Identify which cell holds the provided text, then report its [X, Y] central coordinate. 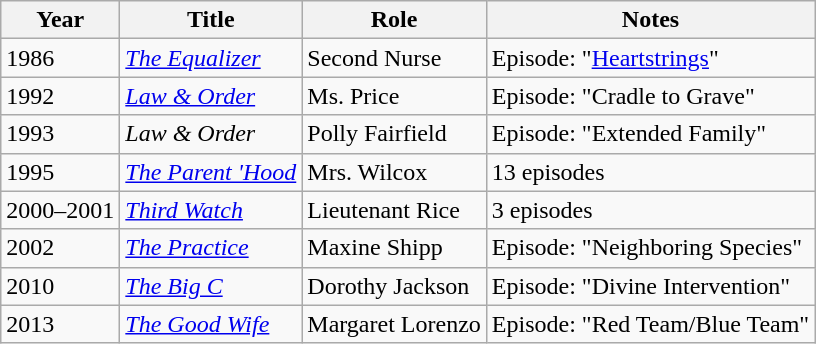
The Good Wife [211, 324]
1995 [60, 172]
Polly Fairfield [394, 134]
Dorothy Jackson [394, 286]
Episode: "Extended Family" [650, 134]
2013 [60, 324]
Lieutenant Rice [394, 210]
The Practice [211, 248]
Ms. Price [394, 96]
1993 [60, 134]
Notes [650, 20]
Role [394, 20]
Year [60, 20]
Third Watch [211, 210]
13 episodes [650, 172]
The Equalizer [211, 58]
Maxine Shipp [394, 248]
Episode: "Red Team/Blue Team" [650, 324]
2010 [60, 286]
Episode: "Neighboring Species" [650, 248]
Second Nurse [394, 58]
The Parent 'Hood [211, 172]
2000–2001 [60, 210]
The Big C [211, 286]
Mrs. Wilcox [394, 172]
Title [211, 20]
Episode: "Cradle to Grave" [650, 96]
1986 [60, 58]
Margaret Lorenzo [394, 324]
2002 [60, 248]
Episode: "Divine Intervention" [650, 286]
3 episodes [650, 210]
Episode: "Heartstrings" [650, 58]
1992 [60, 96]
